Pinpoint the cell where the given text exists, returning its (x, y) midpoint coordinate. 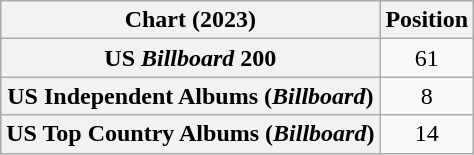
8 (427, 96)
Position (427, 20)
US Top Country Albums (Billboard) (190, 134)
14 (427, 134)
US Independent Albums (Billboard) (190, 96)
US Billboard 200 (190, 58)
61 (427, 58)
Chart (2023) (190, 20)
